Pinpoint the cell where the given text exists, returning its [x, y] midpoint coordinate. 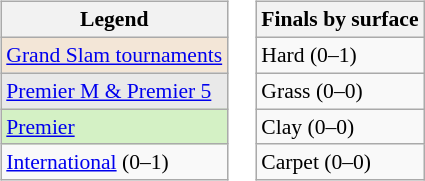
Grand Slam tournaments [114, 55]
Grass (0–0) [340, 91]
Carpet (0–0) [340, 162]
Premier [114, 127]
Finals by surface [340, 20]
International (0–1) [114, 162]
Clay (0–0) [340, 127]
Hard (0–1) [340, 55]
Premier M & Premier 5 [114, 91]
Legend [114, 20]
